Extract the [x, y] coordinate from the center of the cell holding the provided text.  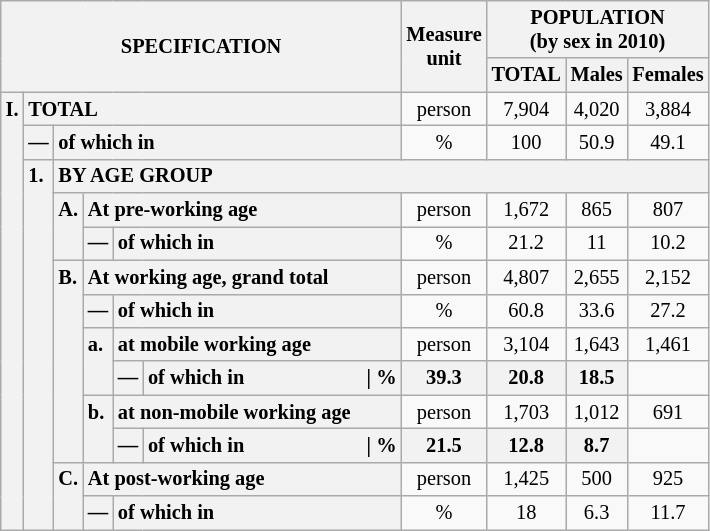
C. [68, 496]
6.3 [597, 513]
807 [668, 210]
at non-mobile working age [257, 412]
3,884 [668, 109]
100 [526, 142]
18 [526, 513]
1,012 [597, 412]
7,904 [526, 109]
At working age, grand total [242, 277]
33.6 [597, 311]
49.1 [668, 142]
10.2 [668, 243]
b. [98, 428]
At post-working age [242, 479]
Measure unit [444, 46]
BY AGE GROUP [382, 176]
Males [597, 75]
1,672 [526, 210]
12.8 [526, 445]
4,020 [597, 109]
Females [668, 75]
27.2 [668, 311]
60.8 [526, 311]
SPECIFICATION [202, 46]
I. [12, 311]
1,425 [526, 479]
21.2 [526, 243]
11 [597, 243]
39.3 [444, 378]
POPULATION (by sex in 2010) [598, 29]
2,152 [668, 277]
1. [38, 344]
At pre-working age [242, 210]
3,104 [526, 344]
500 [597, 479]
4,807 [526, 277]
20.8 [526, 378]
2,655 [597, 277]
B. [68, 361]
865 [597, 210]
A. [68, 226]
at mobile working age [257, 344]
18.5 [597, 378]
21.5 [444, 445]
a. [98, 360]
8.7 [597, 445]
50.9 [597, 142]
1,643 [597, 344]
691 [668, 412]
925 [668, 479]
11.7 [668, 513]
1,703 [526, 412]
1,461 [668, 344]
